Provide the [X, Y] coordinate of the cell's center where the given text is located.  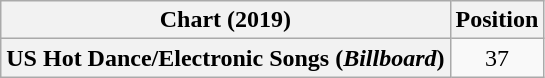
37 [497, 58]
US Hot Dance/Electronic Songs (Billboard) [226, 58]
Position [497, 20]
Chart (2019) [226, 20]
